Scan for the cell matching the given text and deliver its [x, y] coordinate at center. 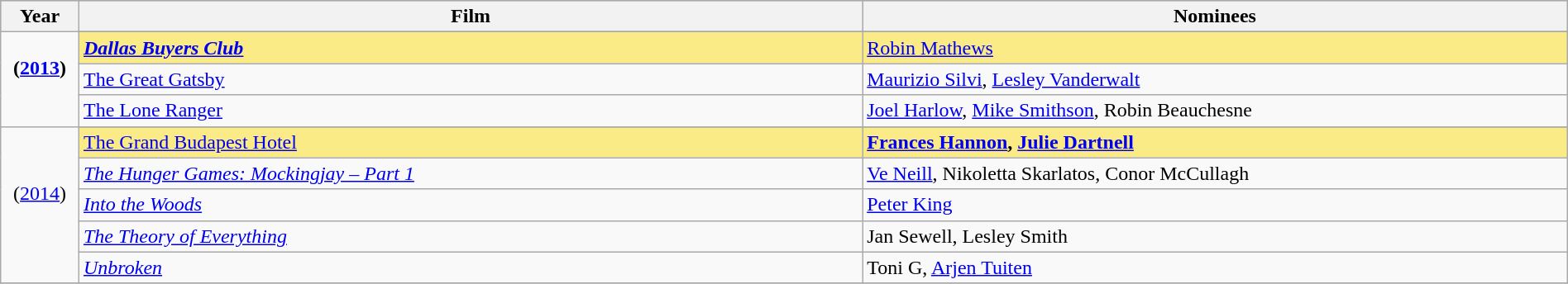
The Hunger Games: Mockingjay – Part 1 [470, 173]
The Grand Budapest Hotel [470, 142]
The Great Gatsby [470, 79]
Jan Sewell, Lesley Smith [1216, 236]
Unbroken [470, 267]
Into the Woods [470, 205]
Year [40, 17]
Frances Hannon, Julie Dartnell [1216, 142]
(2013) [40, 79]
Toni G, Arjen Tuiten [1216, 267]
Ve Neill, Nikoletta Skarlatos, Conor McCullagh [1216, 173]
Maurizio Silvi, Lesley Vanderwalt [1216, 79]
Joel Harlow, Mike Smithson, Robin Beauchesne [1216, 111]
Nominees [1216, 17]
The Theory of Everything [470, 236]
Film [470, 17]
Peter King [1216, 205]
The Lone Ranger [470, 111]
Dallas Buyers Club [470, 48]
(2014) [40, 205]
Robin Mathews [1216, 48]
